Search for the cell housing the specified text and yield its [X, Y] center coordinate. 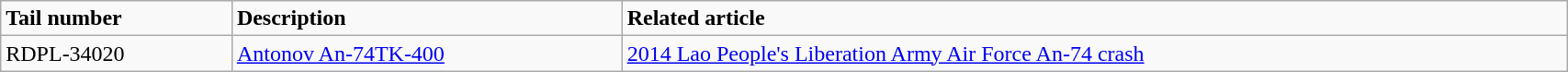
Related article [1095, 18]
RDPL-34020 [117, 54]
2014 Lao People's Liberation Army Air Force An-74 crash [1095, 54]
Tail number [117, 18]
Antonov An-74TK-400 [426, 54]
Description [426, 18]
